From the cell containing the given text, extract its center point as [x, y] coordinate. 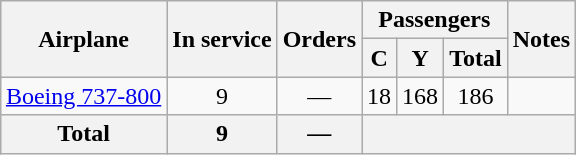
168 [420, 96]
C [380, 58]
Orders [319, 39]
Y [420, 58]
Airplane [83, 39]
In service [222, 39]
18 [380, 96]
Notes [541, 39]
Passengers [435, 20]
186 [476, 96]
Boeing 737-800 [83, 96]
